Extract the [x, y] coordinate from the center of the cell holding the provided text.  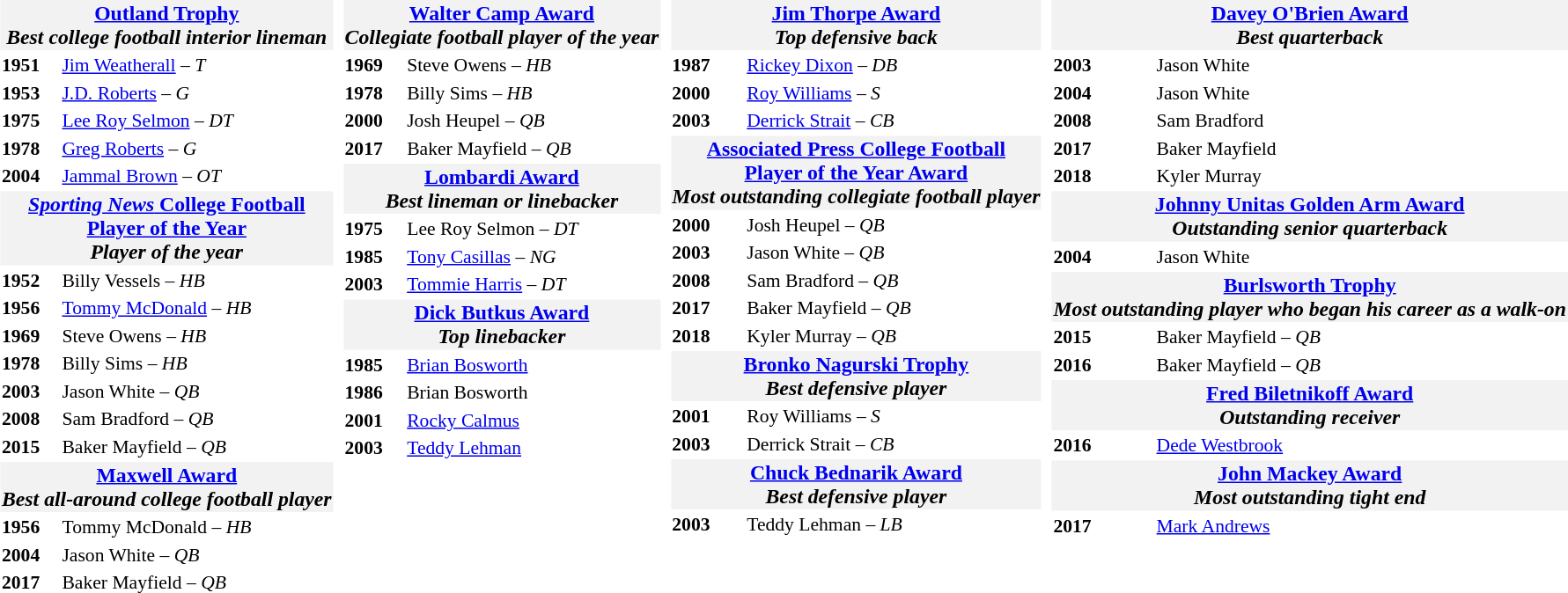
Chuck Bednarik AwardBest defensive player [856, 484]
1952 [28, 280]
Davey O'Brien AwardBest quarterback [1310, 25]
Rocky Calmus [534, 421]
Fred Biletnikoff AwardOutstanding receiver [1310, 405]
Tony Casillas – NG [534, 257]
Kyler Murray [1361, 176]
Billy Vessels – HB [197, 280]
Tommie Harris – DT [534, 284]
1953 [28, 93]
Bronko Nagurski TrophyBest defensive player [856, 377]
Kyler Murray – QB [894, 336]
1987 [707, 65]
Johnny Unitas Golden Arm AwardOutstanding senior quarterback [1310, 216]
Associated Press College FootballPlayer of the Year AwardMost outstanding collegiate football player [856, 172]
Dede Westbrook [1361, 445]
1951 [28, 65]
Rickey Dixon – DB [894, 65]
Sam Bradford [1361, 121]
Walter Camp AwardCollegiate football player of the year [502, 25]
John Mackey AwardMost outstanding tight end [1310, 486]
Jammal Brown – OT [197, 176]
Mark Andrews [1361, 526]
Maxwell AwardBest all-around college football player [166, 487]
Jim Weatherall – T [197, 65]
Dick Butkus AwardTop linebacker [502, 324]
Lombardi AwardBest lineman or linebacker [502, 188]
Teddy Lehman [534, 448]
Teddy Lehman – LB [894, 524]
Greg Roberts – G [197, 148]
Jim Thorpe AwardTop defensive back [856, 25]
Sporting News College FootballPlayer of the YearPlayer of the year [166, 229]
Baker Mayfield [1361, 148]
J.D. Roberts – G [197, 93]
Burlsworth TrophyMost outstanding player who began his career as a walk-on [1310, 297]
Outland TrophyBest college football interior lineman [166, 25]
1986 [373, 392]
